Find where the given text appears and provide that cell's center as [X, Y] coordinate. 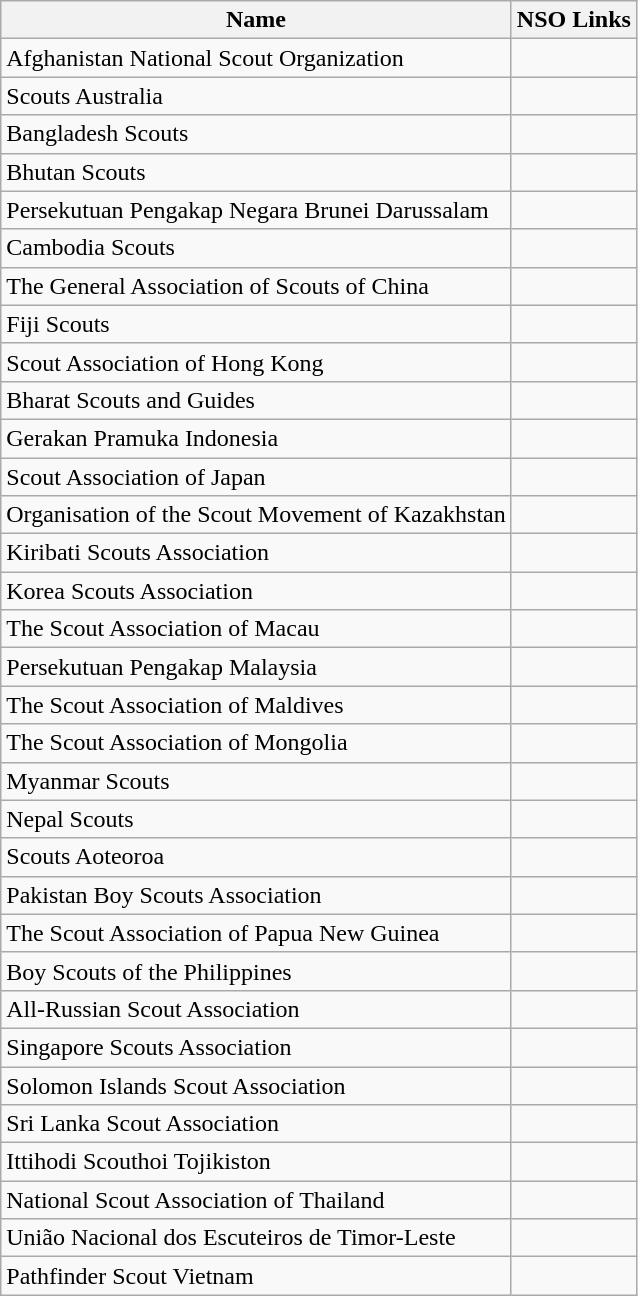
Pakistan Boy Scouts Association [256, 895]
NSO Links [574, 20]
União Nacional dos Escuteiros de Timor-Leste [256, 1238]
Boy Scouts of the Philippines [256, 971]
Organisation of the Scout Movement of Kazakhstan [256, 515]
Nepal Scouts [256, 819]
Scout Association of Japan [256, 477]
Solomon Islands Scout Association [256, 1085]
Bangladesh Scouts [256, 134]
Persekutuan Pengakap Negara Brunei Darussalam [256, 210]
Ittihodi Scouthoi Tojikiston [256, 1162]
Persekutuan Pengakap Malaysia [256, 667]
The Scout Association of Mongolia [256, 743]
Gerakan Pramuka Indonesia [256, 438]
Cambodia Scouts [256, 248]
Kiribati Scouts Association [256, 553]
The Scout Association of Maldives [256, 705]
Singapore Scouts Association [256, 1047]
Name [256, 20]
Pathfinder Scout Vietnam [256, 1276]
The Scout Association of Papua New Guinea [256, 933]
Sri Lanka Scout Association [256, 1124]
National Scout Association of Thailand [256, 1200]
All-Russian Scout Association [256, 1009]
The Scout Association of Macau [256, 629]
Bharat Scouts and Guides [256, 400]
Korea Scouts Association [256, 591]
Scout Association of Hong Kong [256, 362]
Scouts Australia [256, 96]
Fiji Scouts [256, 324]
The General Association of Scouts of China [256, 286]
Bhutan Scouts [256, 172]
Myanmar Scouts [256, 781]
Scouts Aoteoroa [256, 857]
Afghanistan National Scout Organization [256, 58]
